Detect which cell encompasses the target text, then output its (X, Y) center coordinate. 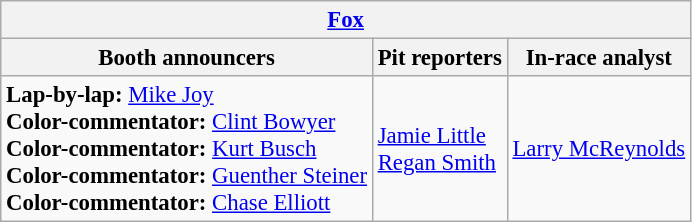
In-race analyst (598, 58)
Larry McReynolds (598, 149)
Booth announcers (187, 58)
Fox (346, 20)
Lap-by-lap: Mike JoyColor-commentator: Clint BowyerColor-commentator: Kurt BuschColor-commentator: Guenther SteinerColor-commentator: Chase Elliott (187, 149)
Jamie LittleRegan Smith (440, 149)
Pit reporters (440, 58)
